For the text-containing cell, return its midpoint in (X, Y) coordinate format. 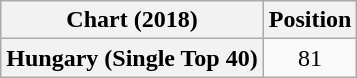
Position (310, 20)
81 (310, 58)
Hungary (Single Top 40) (132, 58)
Chart (2018) (132, 20)
